Return [X, Y] of the center of cell containing provided text 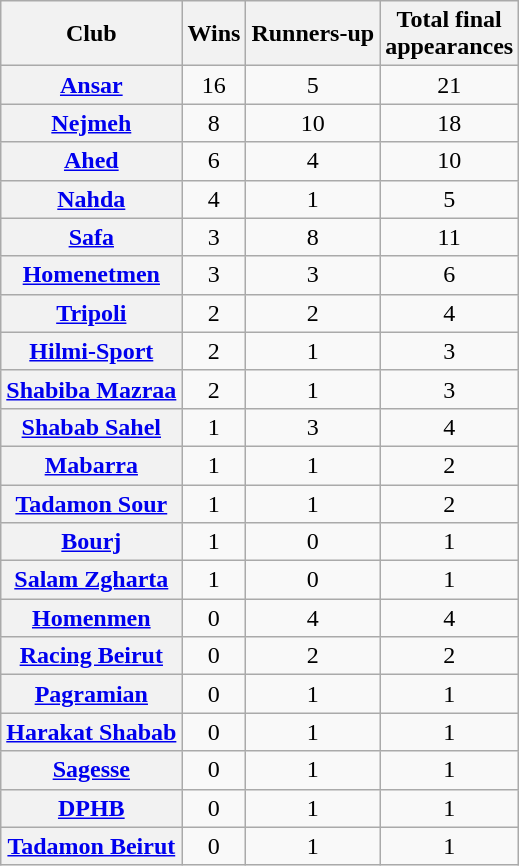
Tripoli [92, 313]
Nahda [92, 199]
Nejmeh [92, 123]
Salam Zgharta [92, 580]
Tadamon Beirut [92, 846]
DPHB [92, 808]
Homenmen [92, 618]
Harakat Shabab [92, 732]
Hilmi-Sport [92, 351]
Total finalappearances [450, 34]
Sagesse [92, 770]
16 [214, 85]
11 [450, 237]
Racing Beirut [92, 656]
Tadamon Sour [92, 503]
18 [450, 123]
Shabiba Mazraa [92, 389]
Shabab Sahel [92, 427]
Wins [214, 34]
Runners-up [313, 34]
Club [92, 34]
Mabarra [92, 465]
Safa [92, 237]
Pagramian [92, 694]
Bourj [92, 542]
Homenetmen [92, 275]
21 [450, 85]
Ahed [92, 161]
Ansar [92, 85]
